For the text-containing cell, return its midpoint in [X, Y] coordinate format. 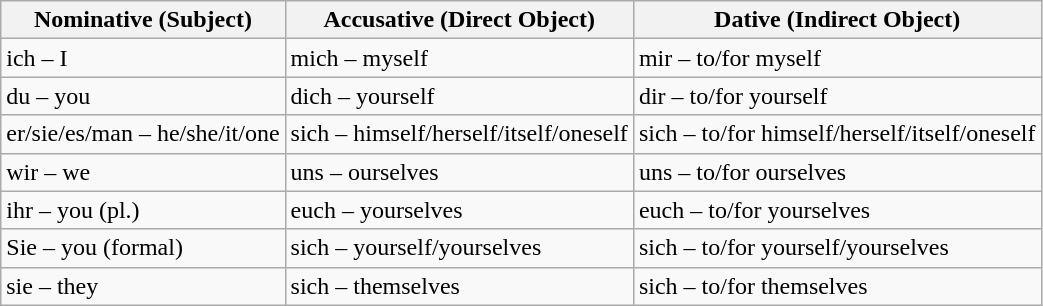
euch – to/for yourselves [837, 210]
sich – yourself/yourselves [459, 248]
Accusative (Direct Object) [459, 20]
Dative (Indirect Object) [837, 20]
Sie – you (formal) [143, 248]
mir – to/for myself [837, 58]
wir – we [143, 172]
Nominative (Subject) [143, 20]
uns – ourselves [459, 172]
er/sie/es/man – he/she/it/one [143, 134]
mich – myself [459, 58]
du – you [143, 96]
euch – yourselves [459, 210]
sich – to/for themselves [837, 286]
sie – they [143, 286]
sich – to/for himself/herself/itself/oneself [837, 134]
sich – to/for yourself/yourselves [837, 248]
dich – yourself [459, 96]
sich – himself/herself/itself/oneself [459, 134]
dir – to/for yourself [837, 96]
uns – to/for ourselves [837, 172]
ihr – you (pl.) [143, 210]
sich – themselves [459, 286]
ich – I [143, 58]
